Detect which cell encompasses the target text, then output its [X, Y] center coordinate. 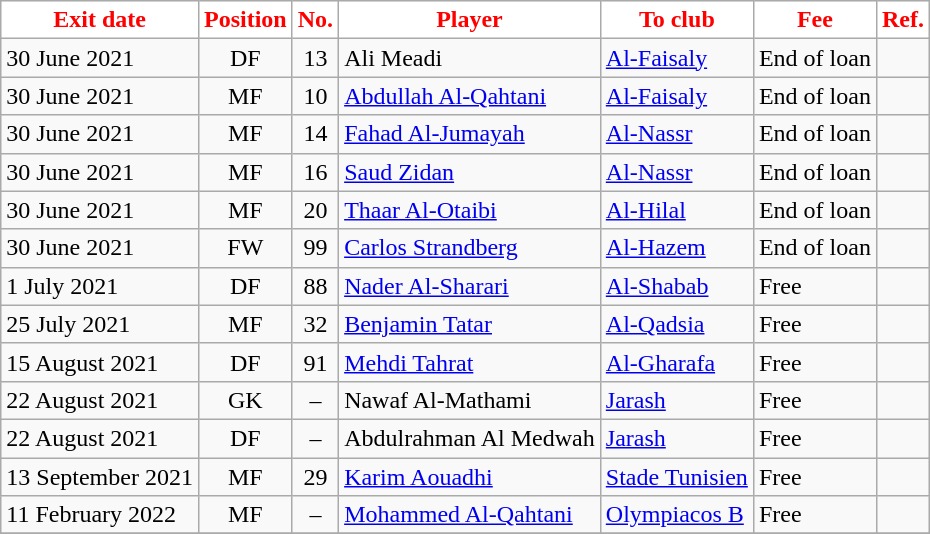
99 [315, 248]
Carlos Strandberg [470, 248]
GK [245, 400]
Position [245, 20]
Al-Hilal [676, 210]
Mohammed Al-Qahtani [470, 515]
91 [315, 362]
11 February 2022 [100, 515]
13 [315, 58]
Karim Aouadhi [470, 477]
Abdullah Al-Qahtani [470, 96]
Thaar Al-Otaibi [470, 210]
Al-Shabab [676, 286]
20 [315, 210]
Player [470, 20]
10 [315, 96]
Fahad Al-Jumayah [470, 134]
15 August 2021 [100, 362]
16 [315, 172]
Al-Qadsia [676, 324]
Al-Gharafa [676, 362]
Nawaf Al-Mathami [470, 400]
No. [315, 20]
Nader Al-Sharari [470, 286]
Ali Meadi [470, 58]
Al-Hazem [676, 248]
Fee [814, 20]
Exit date [100, 20]
Saud Zidan [470, 172]
29 [315, 477]
32 [315, 324]
Olympiacos B [676, 515]
FW [245, 248]
25 July 2021 [100, 324]
1 July 2021 [100, 286]
88 [315, 286]
Abdulrahman Al Medwah [470, 438]
Ref. [902, 20]
To club [676, 20]
14 [315, 134]
Stade Tunisien [676, 477]
Benjamin Tatar [470, 324]
13 September 2021 [100, 477]
Mehdi Tahrat [470, 362]
